Scan for the cell matching the given text and deliver its (x, y) coordinate at center. 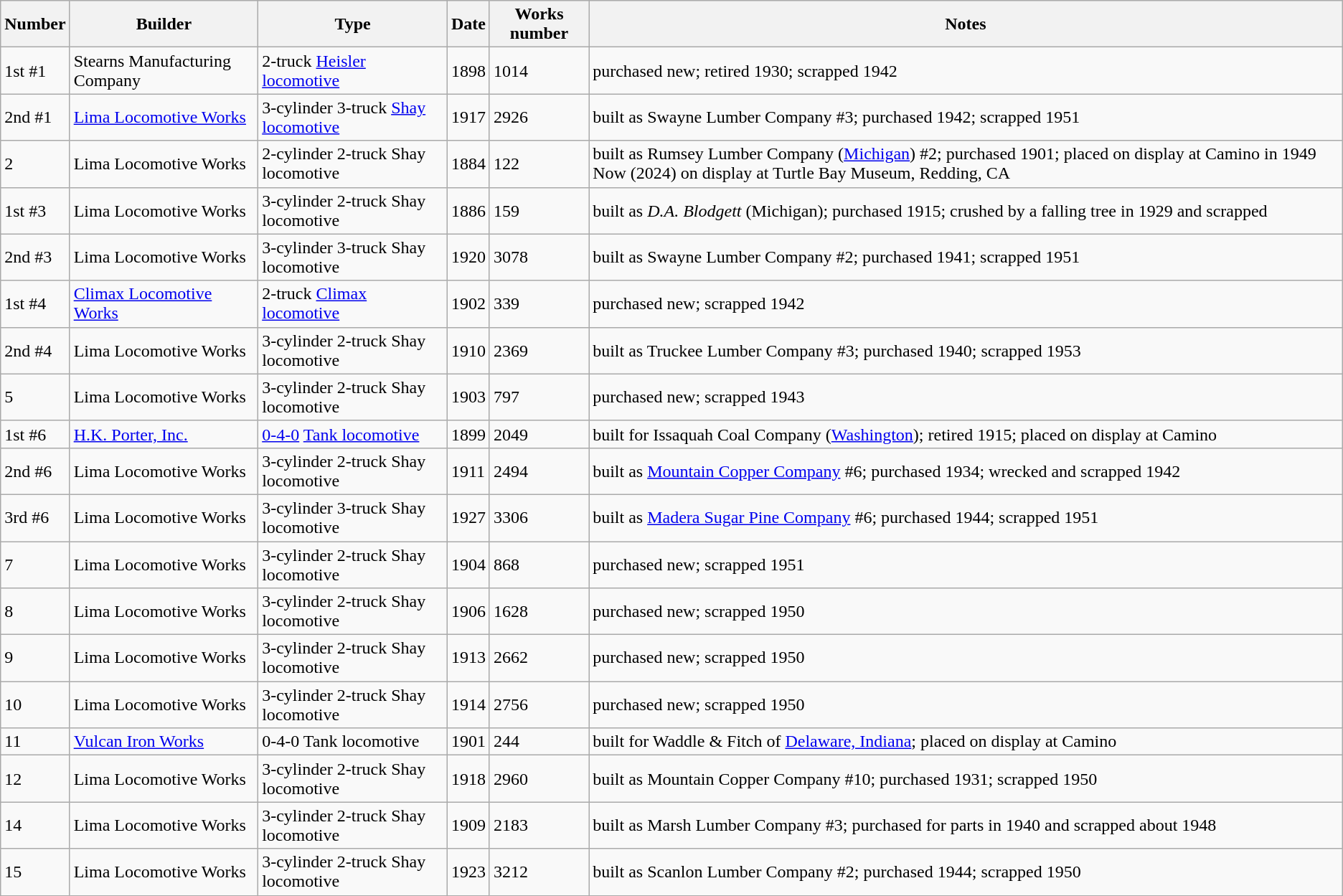
Notes (966, 24)
built as Truckee Lumber Company #3; purchased 1940; scrapped 1953 (966, 350)
Vulcan Iron Works (164, 742)
1st #4 (35, 304)
1920 (468, 257)
2662 (539, 659)
159 (539, 211)
1918 (468, 779)
purchased new; scrapped 1951 (966, 564)
2-truck Climax locomotive (353, 304)
1014 (539, 70)
Date (468, 24)
built for Waddle & Fitch of Delaware, Indiana; placed on display at Camino (966, 742)
2nd #1 (35, 118)
built for Issaquah Coal Company (Washington); retired 1915; placed on display at Camino (966, 434)
1909 (468, 825)
10 (35, 704)
2960 (539, 779)
1886 (468, 211)
244 (539, 742)
built as Madera Sugar Pine Company #6; purchased 1944; scrapped 1951 (966, 518)
1st #6 (35, 434)
1st #3 (35, 211)
Stearns Manufacturing Company (164, 70)
built as Scanlon Lumber Company #2; purchased 1944; scrapped 1950 (966, 872)
1899 (468, 434)
1913 (468, 659)
1904 (468, 564)
2494 (539, 471)
3078 (539, 257)
built as Swayne Lumber Company #2; purchased 1941; scrapped 1951 (966, 257)
5 (35, 397)
purchased new; scrapped 1942 (966, 304)
1927 (468, 518)
Builder (164, 24)
12 (35, 779)
797 (539, 397)
1923 (468, 872)
built as D.A. Blodgett (Michigan); purchased 1915; crushed by a falling tree in 1929 and scrapped (966, 211)
8 (35, 611)
1906 (468, 611)
1911 (468, 471)
2-cylinder 2-truck Shay locomotive (353, 164)
2nd #4 (35, 350)
339 (539, 304)
1st #1 (35, 70)
H.K. Porter, Inc. (164, 434)
1917 (468, 118)
2926 (539, 118)
Works number (539, 24)
1901 (468, 742)
2nd #3 (35, 257)
Climax Locomotive Works (164, 304)
3212 (539, 872)
Type (353, 24)
868 (539, 564)
2369 (539, 350)
11 (35, 742)
purchased new; retired 1930; scrapped 1942 (966, 70)
built as Swayne Lumber Company #3; purchased 1942; scrapped 1951 (966, 118)
2 (35, 164)
built as Marsh Lumber Company #3; purchased for parts in 1940 and scrapped about 1948 (966, 825)
Number (35, 24)
1914 (468, 704)
purchased new; scrapped 1943 (966, 397)
1898 (468, 70)
15 (35, 872)
122 (539, 164)
14 (35, 825)
9 (35, 659)
2nd #6 (35, 471)
2756 (539, 704)
1884 (468, 164)
built as Mountain Copper Company #6; purchased 1934; wrecked and scrapped 1942 (966, 471)
3306 (539, 518)
7 (35, 564)
1910 (468, 350)
3rd #6 (35, 518)
1902 (468, 304)
2049 (539, 434)
built as Mountain Copper Company #10; purchased 1931; scrapped 1950 (966, 779)
2183 (539, 825)
1628 (539, 611)
2-truck Heisler locomotive (353, 70)
1903 (468, 397)
